Locate the cell with the specified text and output its (x, y) center coordinate. 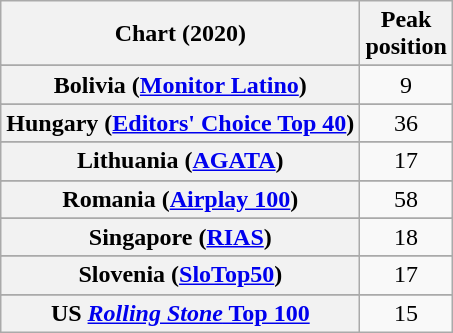
58 (406, 199)
Bolivia (Monitor Latino) (180, 85)
Romania (Airplay 100) (180, 199)
Peakposition (406, 34)
Hungary (Editors' Choice Top 40) (180, 123)
Lithuania (AGATA) (180, 161)
Slovenia (SloTop50) (180, 275)
15 (406, 313)
18 (406, 237)
36 (406, 123)
Singapore (RIAS) (180, 237)
Chart (2020) (180, 34)
US Rolling Stone Top 100 (180, 313)
9 (406, 85)
